Pinpoint the cell where the given text exists, returning its [X, Y] midpoint coordinate. 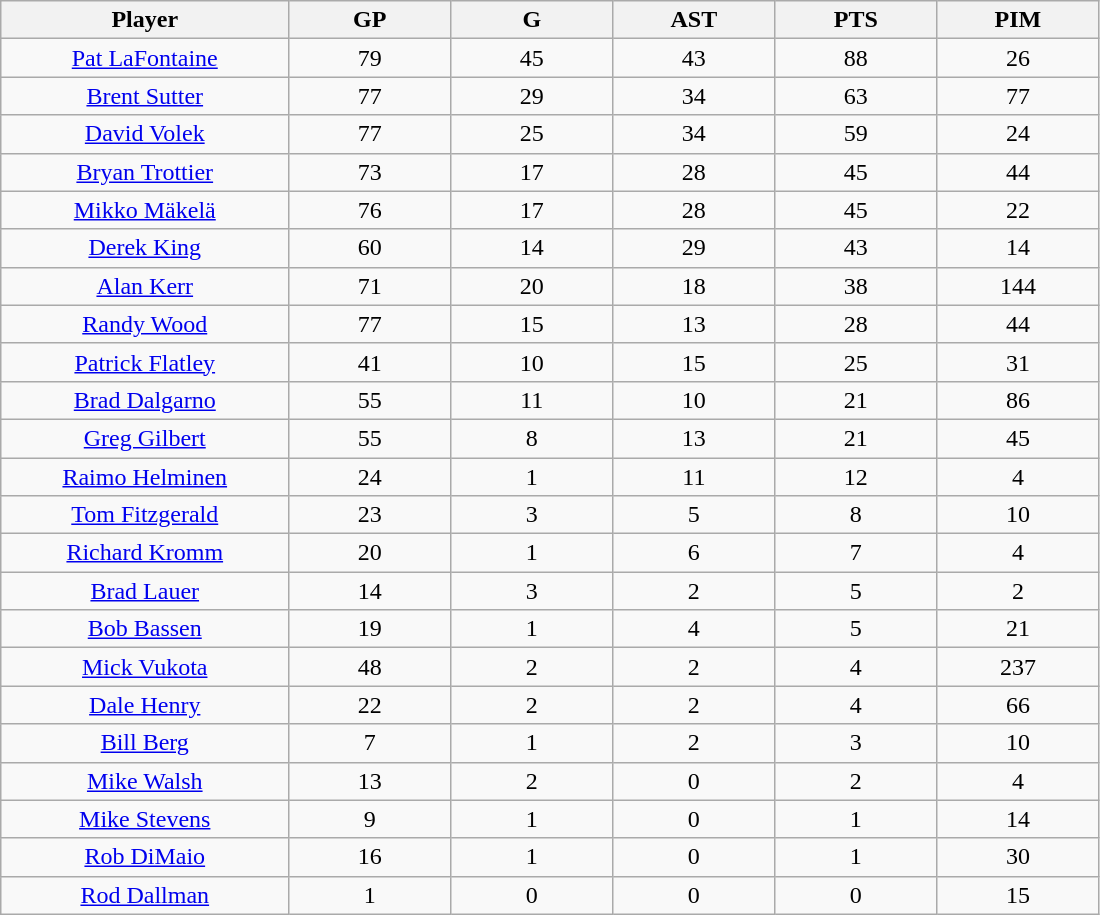
18 [694, 286]
60 [370, 248]
Mick Vukota [145, 667]
38 [856, 286]
Rob DiMaio [145, 857]
48 [370, 667]
59 [856, 134]
86 [1018, 400]
6 [694, 553]
19 [370, 629]
Alan Kerr [145, 286]
Randy Wood [145, 324]
26 [1018, 58]
71 [370, 286]
30 [1018, 857]
Rod Dallman [145, 895]
237 [1018, 667]
16 [370, 857]
PTS [856, 20]
GP [370, 20]
PIM [1018, 20]
Bob Bassen [145, 629]
Brad Lauer [145, 591]
66 [1018, 705]
31 [1018, 362]
Tom Fitzgerald [145, 515]
79 [370, 58]
Mike Stevens [145, 819]
88 [856, 58]
Mike Walsh [145, 781]
12 [856, 477]
David Volek [145, 134]
144 [1018, 286]
23 [370, 515]
Richard Kromm [145, 553]
76 [370, 210]
Bryan Trottier [145, 172]
Bill Berg [145, 743]
AST [694, 20]
Player [145, 20]
63 [856, 96]
Brad Dalgarno [145, 400]
9 [370, 819]
Brent Sutter [145, 96]
Mikko Mäkelä [145, 210]
73 [370, 172]
Pat LaFontaine [145, 58]
G [532, 20]
Dale Henry [145, 705]
41 [370, 362]
Patrick Flatley [145, 362]
Derek King [145, 248]
Raimo Helminen [145, 477]
Greg Gilbert [145, 438]
